Locate the cell with the specified text and output its (X, Y) center coordinate. 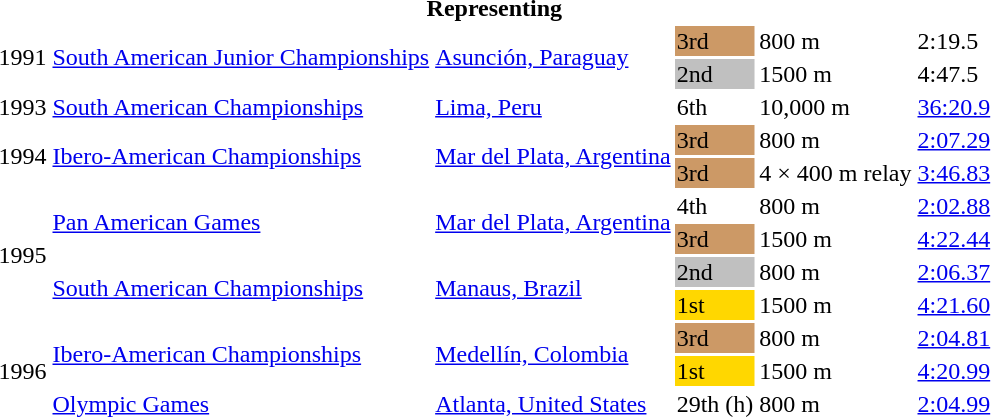
4 × 400 m relay (836, 173)
10,000 m (836, 107)
4th (715, 206)
South American Junior Championships (241, 58)
Pan American Games (241, 222)
Lima, Peru (553, 107)
Manaus, Brazil (553, 288)
Asunción, Paraguay (553, 58)
6th (715, 107)
Medellín, Colombia (553, 354)
